Locate the cell with the specified text and output its [X, Y] center coordinate. 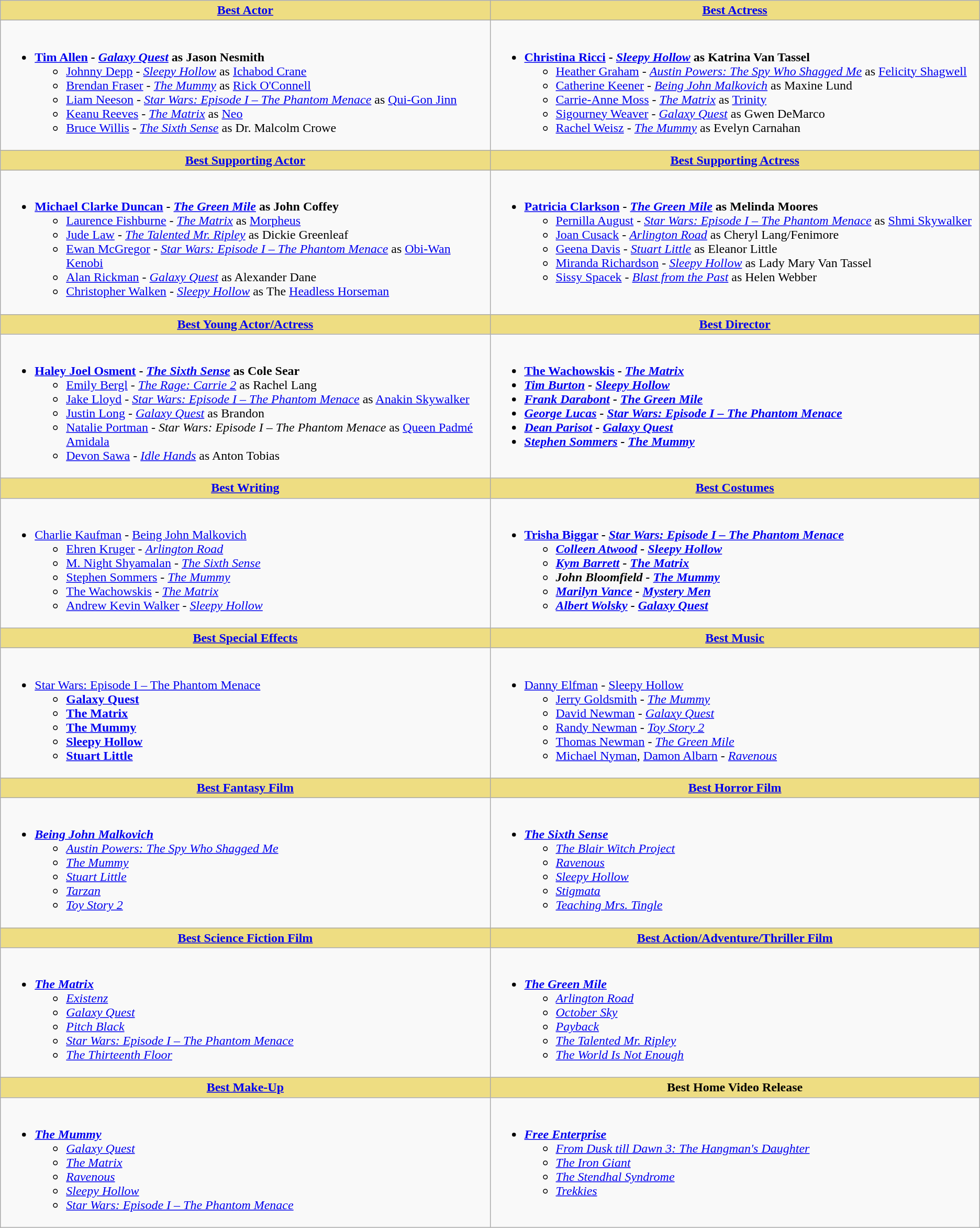
Star Wars: Episode I – The Phantom MenaceGalaxy QuestThe MatrixThe MummySleepy HollowStuart Little [245, 713]
Best Special Effects [245, 638]
Best Young Actor/Actress [245, 324]
Best Supporting Actor [245, 160]
Best Fantasy Film [245, 788]
Best Writing [245, 488]
The Green MileArlington RoadOctober SkyPaybackThe Talented Mr. RipleyThe World Is Not Enough [735, 1013]
Best Action/Adventure/Thriller Film [735, 938]
Best Make-Up [245, 1088]
The MatrixExistenzGalaxy QuestPitch BlackStar Wars: Episode I – The Phantom MenaceThe Thirteenth Floor [245, 1013]
Best Horror Film [735, 788]
Being John MalkovichAustin Powers: The Spy Who Shagged MeThe MummyStuart LittleTarzanToy Story 2 [245, 862]
Best Home Video Release [735, 1088]
Best Science Fiction Film [245, 938]
Best Director [735, 324]
Free EnterpriseFrom Dusk till Dawn 3: The Hangman's DaughterThe Iron GiantThe Stendhal SyndromeTrekkies [735, 1163]
Best Actor [245, 10]
Best Music [735, 638]
Best Supporting Actress [735, 160]
The Sixth SenseThe Blair Witch ProjectRavenousSleepy HollowStigmataTeaching Mrs. Tingle [735, 862]
Best Costumes [735, 488]
Best Actress [735, 10]
The MummyGalaxy QuestThe MatrixRavenousSleepy HollowStar Wars: Episode I – The Phantom Menace [245, 1163]
